Provide the [x, y] coordinate of the cell's center where the given text is located.  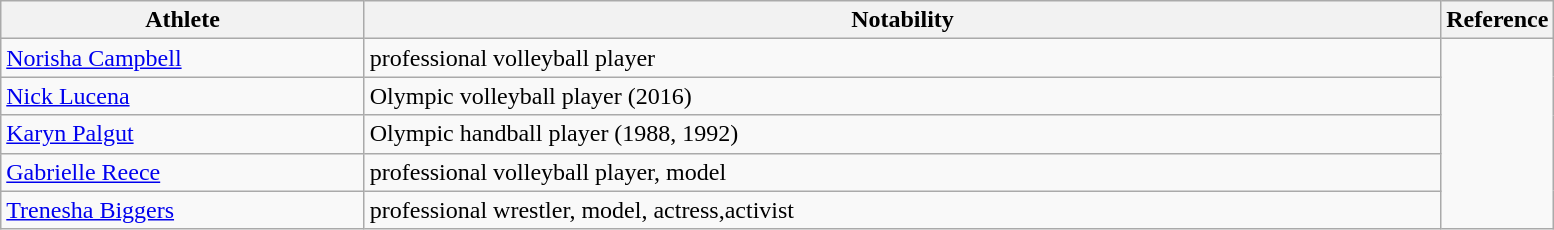
Norisha Campbell [182, 58]
Notability [902, 20]
Trenesha Biggers [182, 210]
Olympic handball player (1988, 1992) [902, 134]
Reference [1498, 20]
Olympic volleyball player (2016) [902, 96]
professional volleyball player, model [902, 172]
Athlete [182, 20]
Gabrielle Reece [182, 172]
professional volleyball player [902, 58]
Karyn Palgut [182, 134]
professional wrestler, model, actress,activist [902, 210]
Nick Lucena [182, 96]
